Identify which cell holds the provided text, then report its (X, Y) central coordinate. 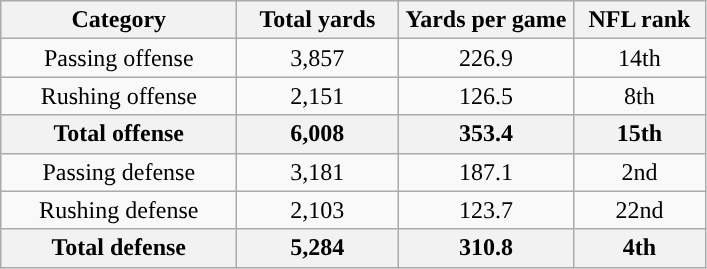
187.1 (486, 172)
126.5 (486, 96)
Rushing offense (119, 96)
353.4 (486, 134)
Passing offense (119, 58)
6,008 (318, 134)
NFL rank (640, 20)
4th (640, 248)
123.7 (486, 210)
Yards per game (486, 20)
Rushing defense (119, 210)
14th (640, 58)
2,103 (318, 210)
2,151 (318, 96)
Total defense (119, 248)
15th (640, 134)
3,857 (318, 58)
8th (640, 96)
226.9 (486, 58)
Total yards (318, 20)
2nd (640, 172)
Passing defense (119, 172)
310.8 (486, 248)
22nd (640, 210)
Total offense (119, 134)
3,181 (318, 172)
5,284 (318, 248)
Category (119, 20)
